Capture the cell that displays the provided text and extract its [x, y] central coordinate. 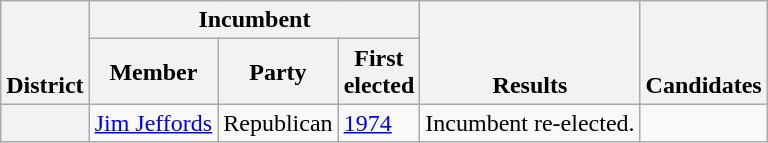
Party [278, 72]
Republican [278, 123]
Member [154, 72]
Incumbent re-elected. [530, 123]
1974 [379, 123]
Firstelected [379, 72]
Jim Jeffords [154, 123]
District [45, 52]
Candidates [704, 52]
Incumbent [254, 20]
Results [530, 52]
